Identify which cell holds the provided text, then report its [X, Y] central coordinate. 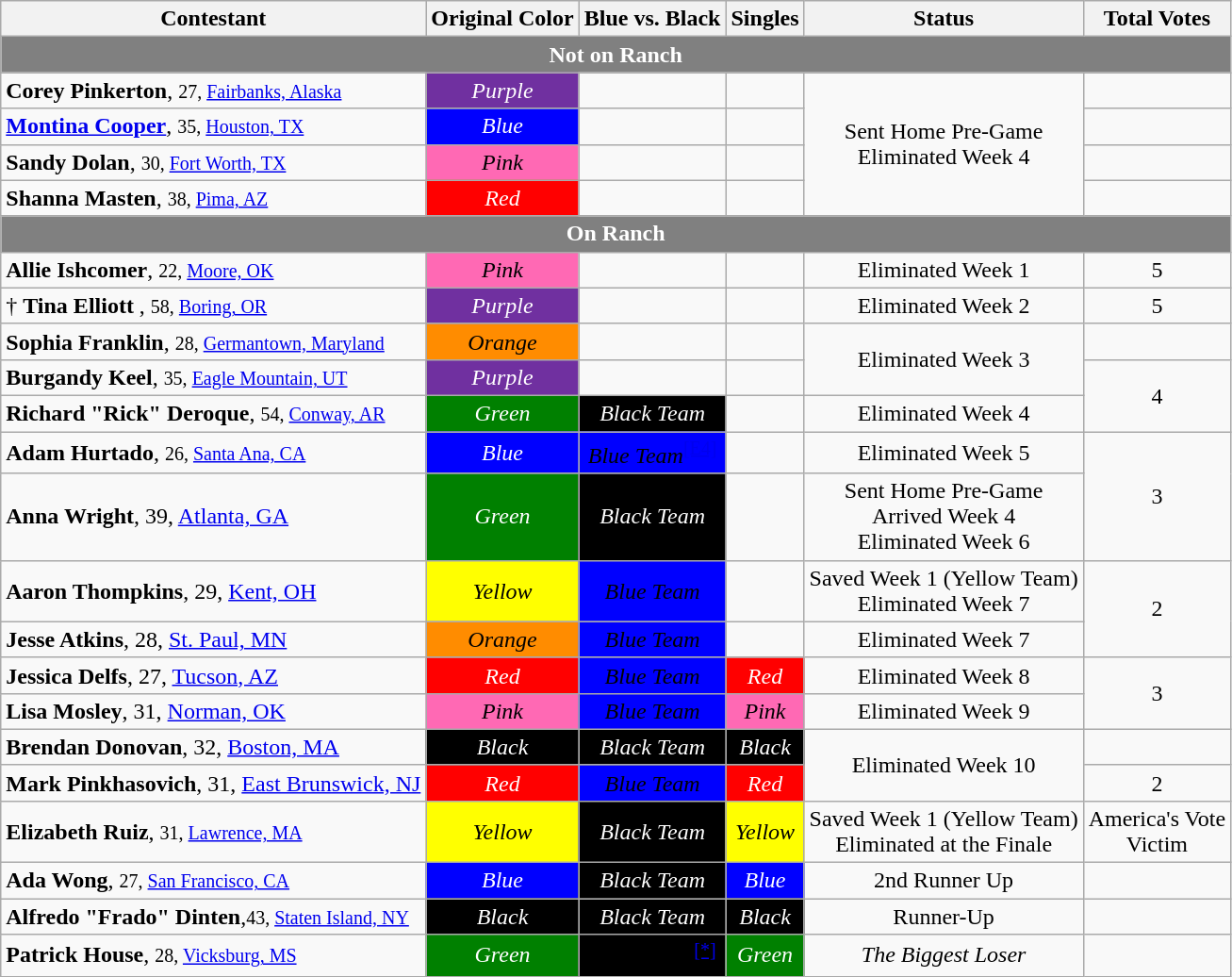
Runner-Up [944, 917]
Ada Wong, 27, San Francisco, CA [213, 881]
Jesse Atkins, 28, St. Paul, MN [213, 639]
Burgandy Keel, 35, Eagle Mountain, UT [213, 377]
Aaron Thompkins, 29, Kent, OH [213, 590]
Status [944, 19]
Patrick House, 28, Vicksburg, MS [213, 956]
Anna Wright, 39, Atlanta, GA [213, 517]
Sent Home Pre-GameArrived Week 4Eliminated Week 6 [944, 517]
Adam Hurtado, 26, Santa Ana, CA [213, 453]
4 [1157, 395]
The Biggest Loser [944, 956]
Lisa Mosley, 31, Norman, OK [213, 711]
Sent Home Pre-GameEliminated Week 4 [944, 144]
Richard "Rick" Deroque, 54, Conway, AR [213, 413]
Sophia Franklin, 28, Germantown, Maryland [213, 341]
Corey Pinkerton, 27, Fairbanks, Alaska [213, 91]
Alfredo "Frado" Dinten,43, Staten Island, NY [213, 917]
Total Votes [1157, 19]
Eliminated Week 7 [944, 639]
Jessica Delfs, 27, Tucson, AZ [213, 675]
Brendan Donovan, 32, Boston, MA [213, 747]
Shanna Masten, 38, Pima, AZ [213, 198]
Contestant [213, 19]
Saved Week 1 (Yellow Team)Eliminated Week 7 [944, 590]
Elizabeth Ruiz, 31, Lawrence, MA [213, 832]
Blue Team[E4] [652, 453]
Eliminated Week 5 [944, 453]
† Tina Elliott , 58, Boring, OR [213, 306]
America's VoteVictim [1157, 832]
Eliminated Week 3 [944, 359]
Original Color [502, 19]
Eliminated Week 2 [944, 306]
Mark Pinkhasovich, 31, East Brunswick, NJ [213, 783]
Eliminated Week 9 [944, 711]
Saved Week 1 (Yellow Team)Eliminated at the Finale [944, 832]
Not on Ranch [616, 55]
Eliminated Week 10 [944, 765]
Allie Ishcomer, 22, Moore, OK [213, 270]
Eliminated Week 8 [944, 675]
2nd Runner Up [944, 881]
Eliminated Week 4 [944, 413]
On Ranch [616, 234]
Sandy Dolan, 30, Fort Worth, TX [213, 162]
Montina Cooper, 35, Houston, TX [213, 126]
Eliminated Week 1 [944, 270]
Blue vs. Black [652, 19]
Singles [765, 19]
Black Team[*] [652, 956]
